Locate the cell with the specified text and output its [X, Y] center coordinate. 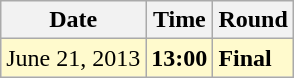
Time [180, 20]
Date [74, 20]
Final [253, 58]
Round [253, 20]
13:00 [180, 58]
June 21, 2013 [74, 58]
